Output the (x, y) coordinate of the center of the cell containing the given text.  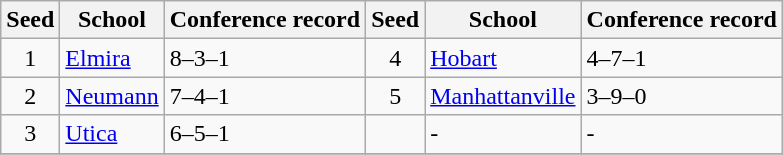
8–3–1 (264, 58)
5 (396, 96)
1 (30, 58)
7–4–1 (264, 96)
4 (396, 58)
Manhattanville (503, 96)
Elmira (112, 58)
6–5–1 (264, 134)
3 (30, 134)
4–7–1 (682, 58)
Neumann (112, 96)
2 (30, 96)
Utica (112, 134)
3–9–0 (682, 96)
Hobart (503, 58)
